Pinpoint the cell where the given text exists, returning its [x, y] midpoint coordinate. 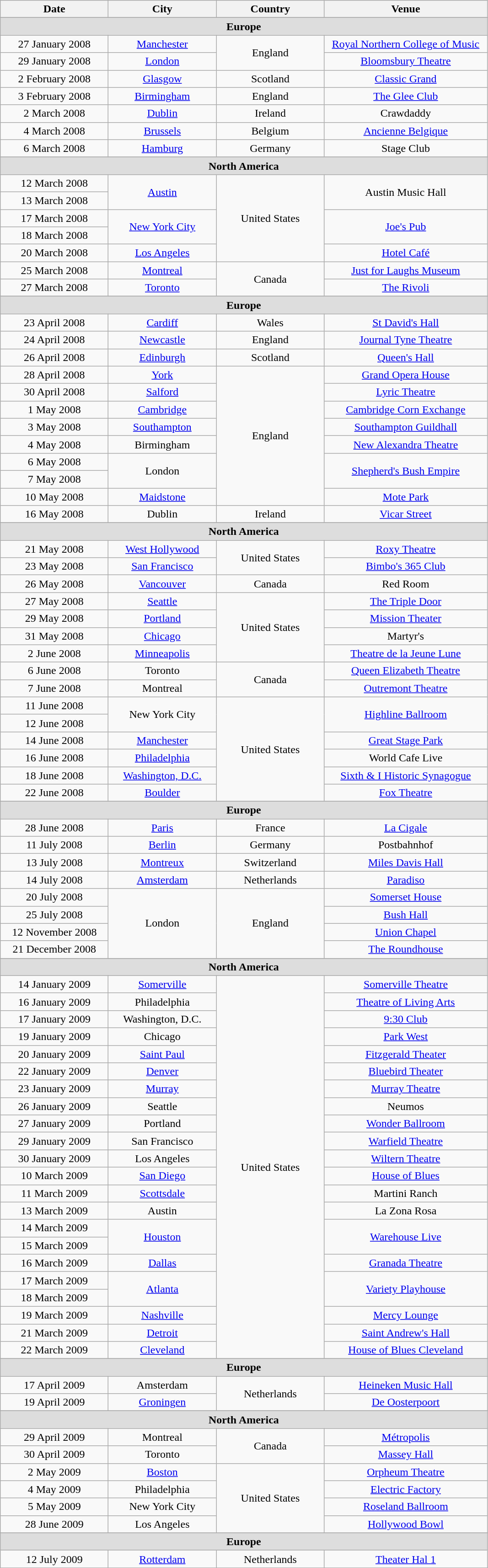
Southampton Guildhall [406, 427]
14 July 2008 [54, 880]
4 May 2009 [54, 1489]
Bloomsbury Theatre [406, 61]
Somerville [162, 984]
Wiltern Theatre [406, 1158]
30 January 2009 [54, 1158]
20 July 2008 [54, 897]
Hollywood Bowl [406, 1524]
21 December 2008 [54, 949]
Cambridge Corn Exchange [406, 410]
Great Stage Park [406, 740]
Maidstone [162, 496]
De Oosterpoort [406, 1402]
29 May 2008 [54, 619]
Detroit [162, 1333]
Neumos [406, 1106]
2 May 2009 [54, 1472]
Park West [406, 1036]
France [270, 828]
13 March 2008 [54, 200]
31 May 2008 [54, 636]
29 January 2009 [54, 1141]
Hotel Café [406, 253]
26 January 2009 [54, 1106]
28 June 2008 [54, 828]
5 May 2009 [54, 1507]
2 March 2008 [54, 113]
Atlanta [162, 1289]
Classic Grand [406, 79]
York [162, 375]
17 January 2009 [54, 1019]
10 March 2009 [54, 1176]
Journal Tyne Theatre [406, 340]
Scottsdale [162, 1193]
18 March 2008 [54, 236]
24 April 2008 [54, 340]
Wonder Ballroom [406, 1124]
The Roundhouse [406, 949]
Crawdaddy [406, 113]
Joe's Pub [406, 227]
House of Blues [406, 1176]
23 May 2008 [54, 566]
Denver [162, 1072]
26 May 2008 [54, 584]
19 April 2009 [54, 1402]
17 March 2009 [54, 1280]
29 January 2008 [54, 61]
3 May 2008 [54, 427]
The Glee Club [406, 96]
25 March 2008 [54, 270]
Stage Club [406, 148]
Granada Theatre [406, 1263]
27 January 2008 [54, 44]
Montreux [162, 862]
17 April 2009 [54, 1385]
Switzerland [270, 862]
Rotterdam [162, 1559]
4 March 2008 [54, 131]
20 January 2009 [54, 1054]
Saint Andrew's Hall [406, 1333]
16 January 2009 [54, 1002]
14 January 2009 [54, 984]
16 March 2009 [54, 1263]
Métropolis [406, 1437]
Cardiff [162, 323]
Saint Paul [162, 1054]
Vicar Street [406, 514]
27 May 2008 [54, 601]
Murray Theatre [406, 1089]
Mission Theater [406, 619]
2 February 2008 [54, 79]
Boston [162, 1472]
Edinburgh [162, 357]
30 April 2008 [54, 392]
The Triple Door [406, 601]
Warfield Theatre [406, 1141]
4 May 2008 [54, 444]
14 June 2008 [54, 740]
Fox Theatre [406, 793]
Paris [162, 828]
13 March 2009 [54, 1211]
21 May 2008 [54, 549]
Date [54, 9]
Somerset House [406, 897]
Outremont Theatre [406, 688]
Belgium [270, 131]
Roxy Theatre [406, 549]
13 July 2008 [54, 862]
10 May 2008 [54, 496]
Massey Hall [406, 1455]
Grand Opera House [406, 375]
Glasgow [162, 79]
18 June 2008 [54, 776]
3 February 2008 [54, 96]
Hamburg [162, 148]
27 March 2008 [54, 288]
Fitzgerald Theater [406, 1054]
Murray [162, 1089]
20 March 2008 [54, 253]
La Cigale [406, 828]
Electric Factory [406, 1489]
Union Chapel [406, 932]
World Cafe Live [406, 758]
House of Blues Cleveland [406, 1350]
Highline Ballroom [406, 714]
23 April 2008 [54, 323]
Postbahnhof [406, 845]
Red Room [406, 584]
19 January 2009 [54, 1036]
Brussels [162, 131]
1 May 2008 [54, 410]
Berlin [162, 845]
16 June 2008 [54, 758]
Mercy Lounge [406, 1315]
7 May 2008 [54, 479]
Sixth & I Historic Synagogue [406, 776]
9:30 Club [406, 1019]
Southampton [162, 427]
Austin Music Hall [406, 192]
30 April 2009 [54, 1455]
26 April 2008 [54, 357]
Bush Hall [406, 915]
Martyr's [406, 636]
Vancouver [162, 584]
16 May 2008 [54, 514]
San Diego [162, 1176]
27 January 2009 [54, 1124]
Roseland Ballroom [406, 1507]
Boulder [162, 793]
The Rivoli [406, 288]
6 March 2008 [54, 148]
15 March 2009 [54, 1245]
14 March 2009 [54, 1228]
Dallas [162, 1263]
Nashville [162, 1315]
28 June 2009 [54, 1524]
21 March 2009 [54, 1333]
Somerville Theatre [406, 984]
Ancienne Belgique [406, 131]
Queen Elizabeth Theatre [406, 671]
Country [270, 9]
Queen's Hall [406, 357]
Martini Ranch [406, 1193]
11 March 2009 [54, 1193]
St David's Hall [406, 323]
11 June 2008 [54, 706]
Houston [162, 1237]
West Hollywood [162, 549]
Salford [162, 392]
6 June 2008 [54, 671]
Warehouse Live [406, 1237]
12 July 2009 [54, 1559]
Newcastle [162, 340]
Theatre de la Jeune Lune [406, 653]
Bimbo's 365 Club [406, 566]
12 March 2008 [54, 183]
22 March 2009 [54, 1350]
23 January 2009 [54, 1089]
Bluebird Theater [406, 1072]
Just for Laughs Museum [406, 270]
Theater Hal 1 [406, 1559]
Royal Northern College of Music [406, 44]
Paradiso [406, 880]
2 June 2008 [54, 653]
Theatre of Living Arts [406, 1002]
Orpheum Theatre [406, 1472]
Wales [270, 323]
New Alexandra Theatre [406, 444]
17 March 2008 [54, 218]
12 June 2008 [54, 723]
22 June 2008 [54, 793]
Mote Park [406, 496]
12 November 2008 [54, 932]
Shepherd's Bush Empire [406, 470]
19 March 2009 [54, 1315]
18 March 2009 [54, 1298]
Cambridge [162, 410]
11 July 2008 [54, 845]
22 January 2009 [54, 1072]
29 April 2009 [54, 1437]
Variety Playhouse [406, 1289]
6 May 2008 [54, 462]
7 June 2008 [54, 688]
28 April 2008 [54, 375]
Heineken Music Hall [406, 1385]
Venue [406, 9]
Lyric Theatre [406, 392]
Miles Davis Hall [406, 862]
Minneapolis [162, 653]
Cleveland [162, 1350]
25 July 2008 [54, 915]
Groningen [162, 1402]
City [162, 9]
La Zona Rosa [406, 1211]
